Return (X, Y) of the center of cell containing provided text 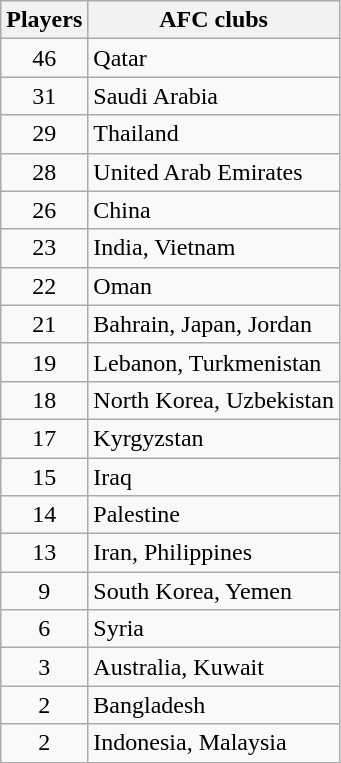
South Korea, Yemen (214, 591)
28 (44, 172)
Bangladesh (214, 705)
3 (44, 667)
26 (44, 210)
Iran, Philippines (214, 553)
15 (44, 477)
Palestine (214, 515)
23 (44, 248)
North Korea, Uzbekistan (214, 400)
United Arab Emirates (214, 172)
9 (44, 591)
17 (44, 438)
Indonesia, Malaysia (214, 743)
Lebanon, Turkmenistan (214, 362)
Players (44, 20)
Saudi Arabia (214, 96)
Iraq (214, 477)
31 (44, 96)
AFC clubs (214, 20)
29 (44, 134)
Kyrgyzstan (214, 438)
Bahrain, Japan, Jordan (214, 324)
46 (44, 58)
Thailand (214, 134)
21 (44, 324)
Oman (214, 286)
6 (44, 629)
Qatar (214, 58)
Australia, Kuwait (214, 667)
China (214, 210)
13 (44, 553)
India, Vietnam (214, 248)
Syria (214, 629)
19 (44, 362)
14 (44, 515)
18 (44, 400)
22 (44, 286)
